Provide the [X, Y] coordinate of the cell's center where the given text is located.  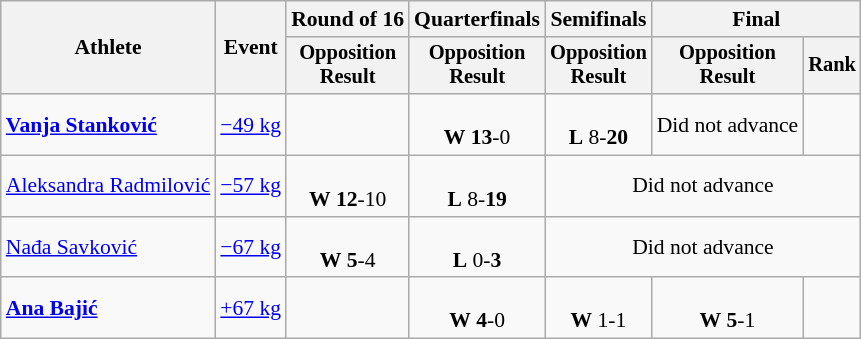
W 5-1 [728, 308]
Semifinals [598, 19]
−67 kg [250, 248]
Aleksandra Radmilović [108, 186]
Ana Bajić [108, 308]
W 1-1 [598, 308]
L 0-3 [477, 248]
L 8-19 [477, 186]
Athlete [108, 48]
+67 kg [250, 308]
W 4-0 [477, 308]
Rank [832, 66]
−49 kg [250, 124]
Event [250, 48]
Nađa Savković [108, 248]
Round of 16 [348, 19]
Vanja Stanković [108, 124]
W 12-10 [348, 186]
W 13-0 [477, 124]
Final [756, 19]
−57 kg [250, 186]
L 8-20 [598, 124]
W 5-4 [348, 248]
Quarterfinals [477, 19]
